Pinpoint the cell where the given text exists, returning its [x, y] midpoint coordinate. 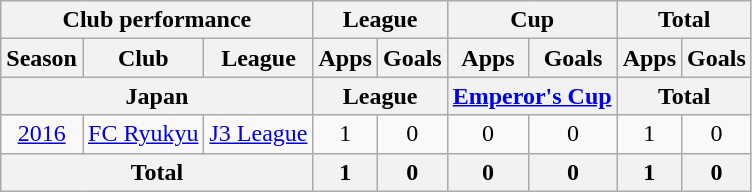
J3 League [258, 134]
Japan [157, 96]
Club performance [157, 20]
Season [42, 58]
FC Ryukyu [142, 134]
Emperor's Cup [532, 96]
Cup [532, 20]
Club [142, 58]
2016 [42, 134]
